Return the (x, y) coordinate for the center point of the cell that contains the specified text.  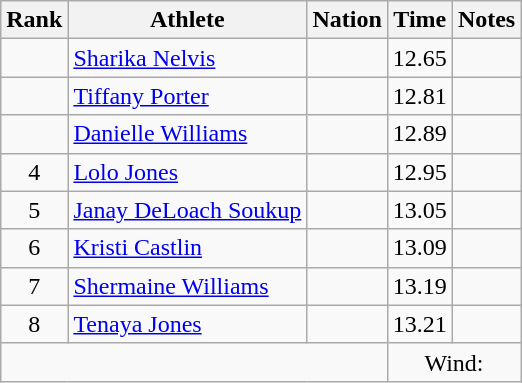
Wind: (454, 362)
12.89 (420, 134)
8 (34, 324)
Tenaya Jones (188, 324)
Notes (486, 20)
Time (420, 20)
4 (34, 172)
5 (34, 210)
Rank (34, 20)
Sharika Nelvis (188, 58)
13.05 (420, 210)
Tiffany Porter (188, 96)
12.65 (420, 58)
13.09 (420, 248)
Shermaine Williams (188, 286)
Danielle Williams (188, 134)
7 (34, 286)
13.19 (420, 286)
12.81 (420, 96)
Lolo Jones (188, 172)
6 (34, 248)
Janay DeLoach Soukup (188, 210)
13.21 (420, 324)
Nation (347, 20)
12.95 (420, 172)
Kristi Castlin (188, 248)
Athlete (188, 20)
